Return [X, Y] of the center of cell containing provided text 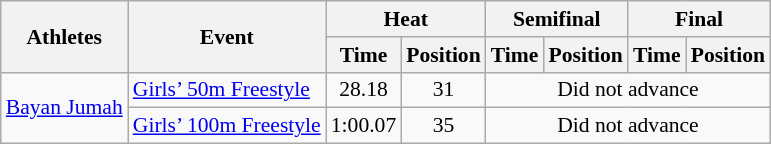
28.18 [364, 90]
Heat [406, 19]
Event [227, 36]
Athletes [64, 36]
Final [699, 19]
Girls’ 100m Freestyle [227, 126]
1:00.07 [364, 126]
Semifinal [557, 19]
Bayan Jumah [64, 108]
35 [443, 126]
31 [443, 90]
Girls’ 50m Freestyle [227, 90]
